Scan for the cell matching the given text and deliver its [X, Y] coordinate at center. 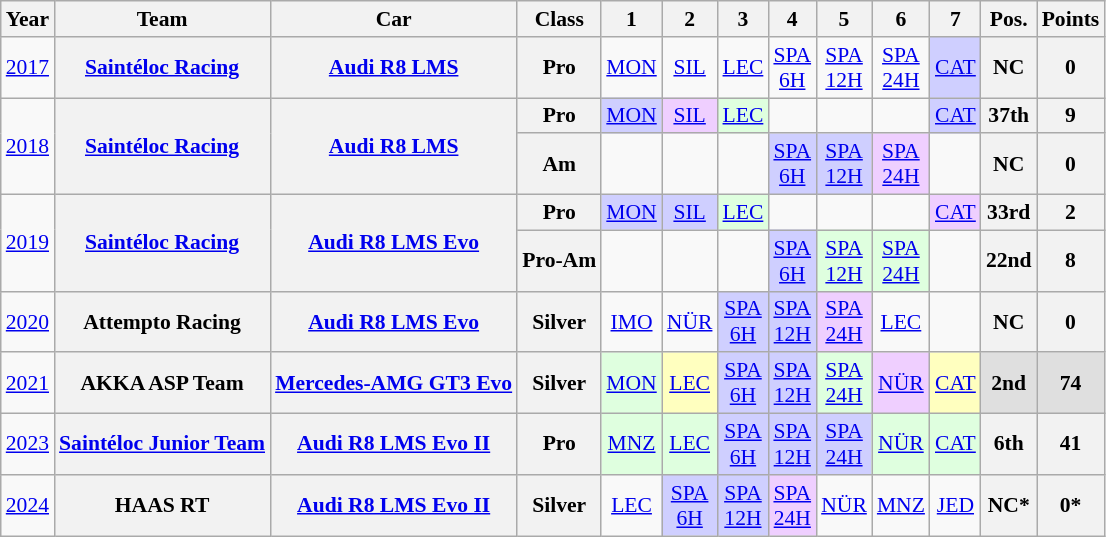
2019 [28, 244]
NC* [1009, 506]
41 [1071, 444]
4 [792, 19]
6 [901, 19]
8 [1071, 260]
Class [559, 19]
2nd [1009, 384]
2020 [28, 322]
Attempto Racing [162, 322]
2024 [28, 506]
2018 [28, 146]
HAAS RT [162, 506]
0* [1071, 506]
33rd [1009, 213]
Mercedes-AMG GT3 Evo [394, 384]
37th [1009, 116]
1 [632, 19]
74 [1071, 384]
Points [1071, 19]
AKKA ASP Team [162, 384]
Year [28, 19]
Pro-Am [559, 260]
IMO [632, 322]
Saintéloc Junior Team [162, 444]
JED [956, 506]
5 [844, 19]
2023 [28, 444]
7 [956, 19]
6th [1009, 444]
2017 [28, 68]
9 [1071, 116]
3 [742, 19]
Pos. [1009, 19]
Team [162, 19]
Car [394, 19]
Am [559, 164]
22nd [1009, 260]
2021 [28, 384]
